Scan for the cell matching the given text and deliver its [x, y] coordinate at center. 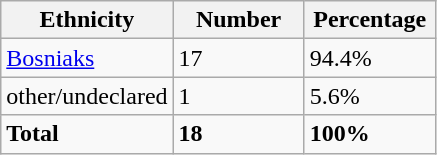
Number [238, 20]
17 [238, 58]
Ethnicity [87, 20]
other/undeclared [87, 96]
Bosniaks [87, 58]
Total [87, 134]
94.4% [370, 58]
100% [370, 134]
5.6% [370, 96]
1 [238, 96]
Percentage [370, 20]
18 [238, 134]
